Search for the cell housing the specified text and yield its (X, Y) center coordinate. 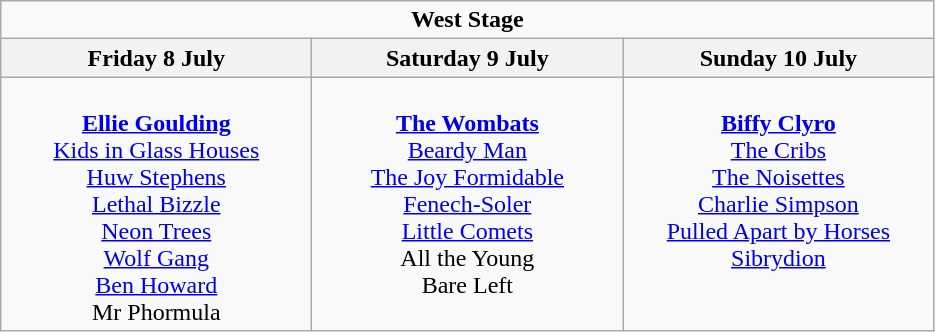
Sunday 10 July (778, 58)
Biffy Clyro The Cribs The Noisettes Charlie Simpson Pulled Apart by Horses Sibrydion (778, 204)
Saturday 9 July (468, 58)
Friday 8 July (156, 58)
West Stage (468, 20)
Ellie Goulding Kids in Glass Houses Huw Stephens Lethal Bizzle Neon Trees Wolf Gang Ben Howard Mr Phormula (156, 204)
The Wombats Beardy Man The Joy Formidable Fenech-Soler Little Comets All the Young Bare Left (468, 204)
